Extract the (x, y) coordinate from the center of the cell holding the provided text.  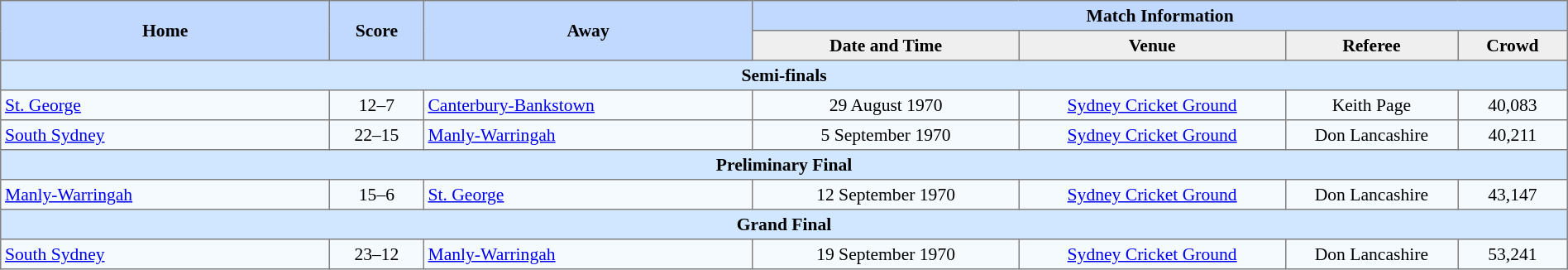
Referee (1371, 46)
22–15 (377, 135)
12 September 1970 (886, 195)
43,147 (1513, 195)
Preliminary Final (784, 165)
5 September 1970 (886, 135)
Canterbury-Bankstown (588, 105)
53,241 (1513, 254)
Away (588, 31)
Date and Time (886, 46)
Match Information (1159, 16)
Crowd (1513, 46)
23–12 (377, 254)
40,083 (1513, 105)
12–7 (377, 105)
15–6 (377, 195)
19 September 1970 (886, 254)
29 August 1970 (886, 105)
Home (165, 31)
Venue (1152, 46)
Semi-finals (784, 75)
Grand Final (784, 224)
Score (377, 31)
Keith Page (1371, 105)
40,211 (1513, 135)
